Extract the [x, y] coordinate from the center of the cell holding the provided text.  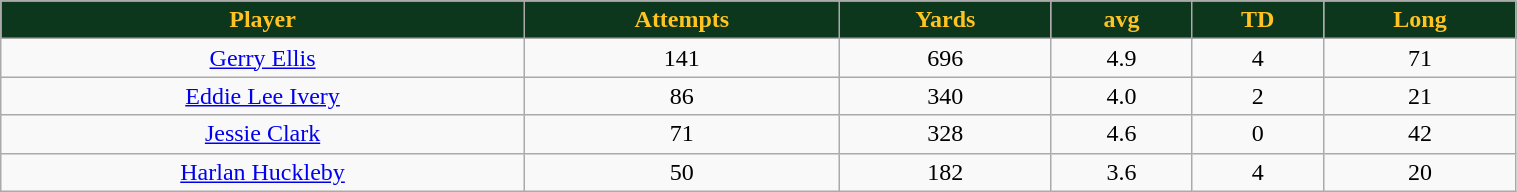
avg [1121, 20]
340 [945, 96]
Long [1420, 20]
20 [1420, 172]
328 [945, 134]
182 [945, 172]
141 [682, 58]
4.6 [1121, 134]
Player [263, 20]
86 [682, 96]
50 [682, 172]
3.6 [1121, 172]
4.0 [1121, 96]
2 [1258, 96]
Jessie Clark [263, 134]
Eddie Lee Ivery [263, 96]
0 [1258, 134]
TD [1258, 20]
Yards [945, 20]
4.9 [1121, 58]
Harlan Huckleby [263, 172]
21 [1420, 96]
Attempts [682, 20]
696 [945, 58]
42 [1420, 134]
Gerry Ellis [263, 58]
